Search for the cell housing the specified text and yield its (X, Y) center coordinate. 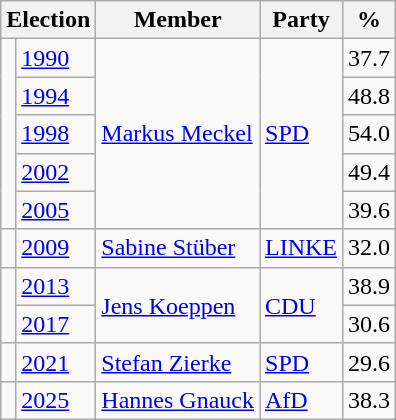
2017 (56, 324)
2021 (56, 362)
Stefan Zierke (178, 362)
2025 (56, 400)
37.7 (370, 58)
1990 (56, 58)
Party (302, 20)
Hannes Gnauck (178, 400)
38.3 (370, 400)
Election (48, 20)
Member (178, 20)
2002 (56, 172)
54.0 (370, 134)
CDU (302, 305)
% (370, 20)
2009 (56, 248)
29.6 (370, 362)
30.6 (370, 324)
1998 (56, 134)
Jens Koeppen (178, 305)
32.0 (370, 248)
2013 (56, 286)
48.8 (370, 96)
2005 (56, 210)
38.9 (370, 286)
49.4 (370, 172)
LINKE (302, 248)
1994 (56, 96)
AfD (302, 400)
39.6 (370, 210)
Sabine Stüber (178, 248)
Markus Meckel (178, 134)
